Provide the (x, y) coordinate of the cell's center where the given text is located.  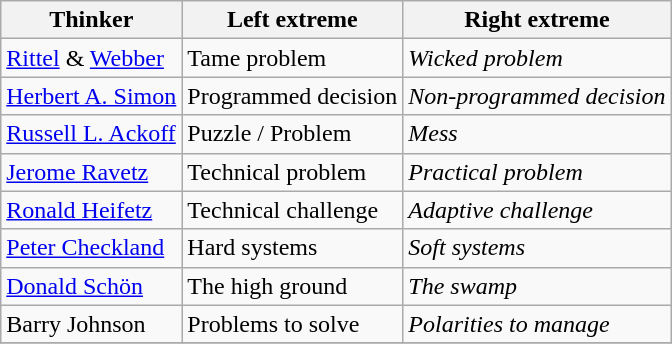
Hard systems (292, 248)
Left extreme (292, 20)
Polarities to manage (537, 324)
Thinker (92, 20)
Puzzle / Problem (292, 134)
Problems to solve (292, 324)
Donald Schön (92, 286)
Mess (537, 134)
Right extreme (537, 20)
Barry Johnson (92, 324)
Peter Checkland (92, 248)
Technical problem (292, 172)
Soft systems (537, 248)
The high ground (292, 286)
Tame problem (292, 58)
Jerome Ravetz (92, 172)
Rittel & Webber (92, 58)
Russell L. Ackoff (92, 134)
Wicked problem (537, 58)
The swamp (537, 286)
Non-programmed decision (537, 96)
Programmed decision (292, 96)
Herbert A. Simon (92, 96)
Ronald Heifetz (92, 210)
Adaptive challenge (537, 210)
Technical challenge (292, 210)
Practical problem (537, 172)
